Determine the (x, y) coordinate at the center of the cell enclosing the given text.  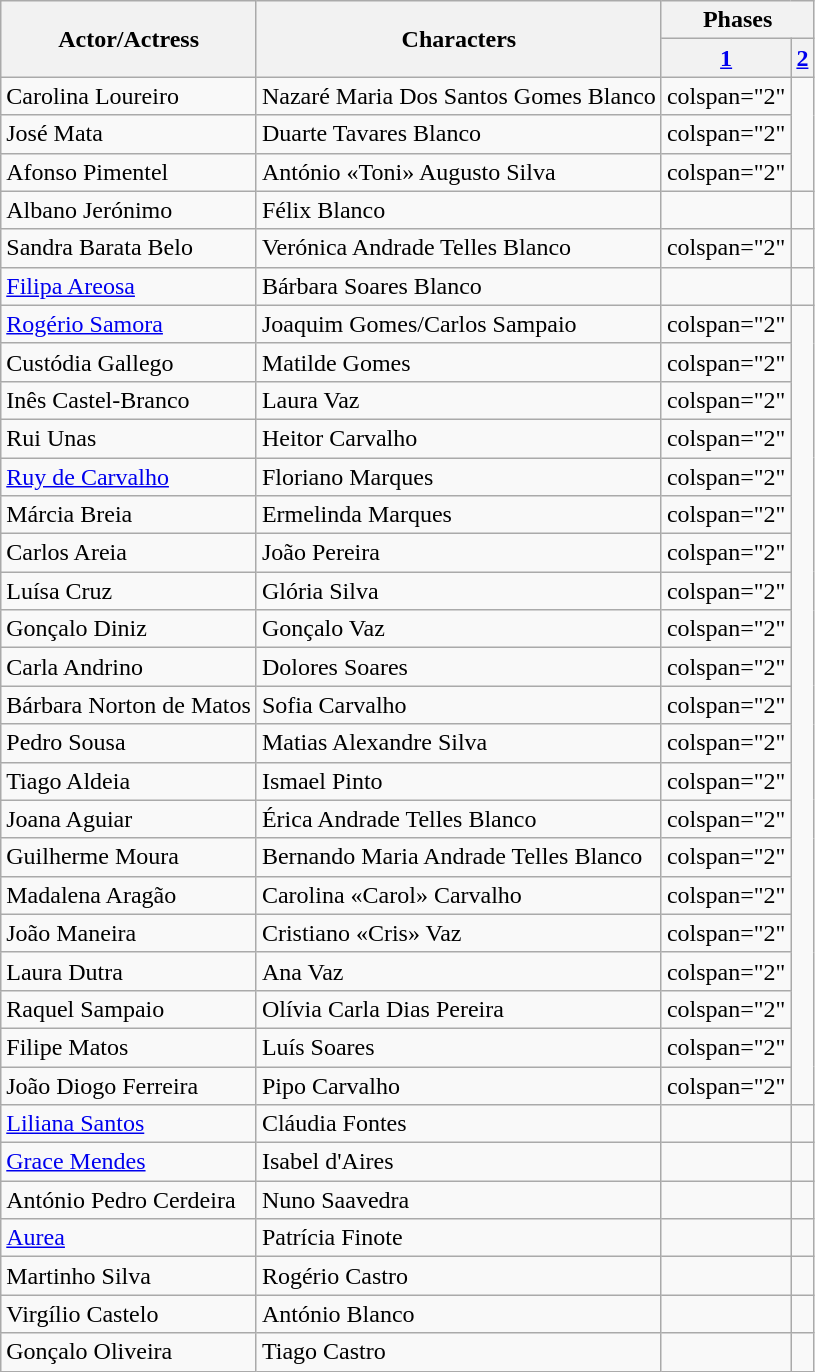
Ermelinda Marques (458, 515)
Glória Silva (458, 591)
Laura Vaz (458, 400)
Duarte Tavares Blanco (458, 134)
Matias Alexandre Silva (458, 743)
Patrícia Finote (458, 1238)
João Pereira (458, 553)
João Diogo Ferreira (129, 1085)
Actor/Actress (129, 39)
Gonçalo Vaz (458, 629)
Bernando Maria Andrade Telles Blanco (458, 857)
Guilherme Moura (129, 857)
Ruy de Carvalho (129, 477)
Virgílio Castelo (129, 1314)
Sofia Carvalho (458, 705)
Aurea (129, 1238)
Filipe Matos (129, 1047)
Afonso Pimentel (129, 172)
2 (802, 58)
João Maneira (129, 933)
Albano Jerónimo (129, 210)
Carolina Loureiro (129, 96)
Madalena Aragão (129, 895)
Custódia Gallego (129, 362)
Joaquim Gomes/Carlos Sampaio (458, 324)
Érica Andrade Telles Blanco (458, 819)
Inês Castel-Branco (129, 400)
Tiago Castro (458, 1352)
Martinho Silva (129, 1276)
António Pedro Cerdeira (129, 1200)
Filipa Areosa (129, 286)
Cristiano «Cris» Vaz (458, 933)
Márcia Breia (129, 515)
Rogério Samora (129, 324)
Cláudia Fontes (458, 1124)
Bárbara Soares Blanco (458, 286)
Gonçalo Oliveira (129, 1352)
Nuno Saavedra (458, 1200)
Rui Unas (129, 438)
Olívia Carla Dias Pereira (458, 1009)
Dolores Soares (458, 667)
Verónica Andrade Telles Blanco (458, 248)
1 (726, 58)
Nazaré Maria Dos Santos Gomes Blanco (458, 96)
Liliana Santos (129, 1124)
António Blanco (458, 1314)
Laura Dutra (129, 971)
Isabel d'Aires (458, 1162)
Gonçalo Diniz (129, 629)
Heitor Carvalho (458, 438)
Pipo Carvalho (458, 1085)
Pedro Sousa (129, 743)
Carolina «Carol» Carvalho (458, 895)
Carlos Areia (129, 553)
Characters (458, 39)
Grace Mendes (129, 1162)
Sandra Barata Belo (129, 248)
Phases (738, 20)
Raquel Sampaio (129, 1009)
José Mata (129, 134)
Matilde Gomes (458, 362)
Joana Aguiar (129, 819)
Rogério Castro (458, 1276)
Carla Andrino (129, 667)
Luís Soares (458, 1047)
Tiago Aldeia (129, 781)
Ana Vaz (458, 971)
Félix Blanco (458, 210)
Luísa Cruz (129, 591)
Ismael Pinto (458, 781)
Floriano Marques (458, 477)
António «Toni» Augusto Silva (458, 172)
Bárbara Norton de Matos (129, 705)
